For the text-containing cell, return its midpoint in (X, Y) coordinate format. 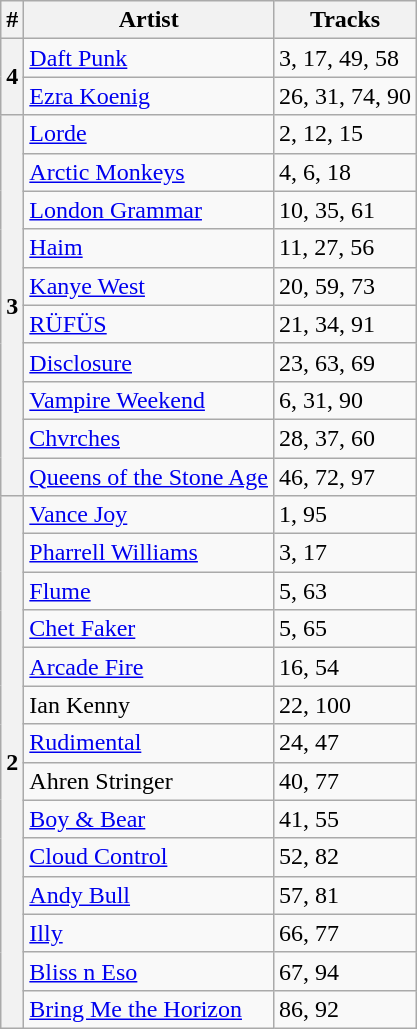
Ian Kenny (149, 705)
Bliss n Eso (149, 971)
21, 34, 91 (344, 324)
Chet Faker (149, 629)
20, 59, 73 (344, 286)
RÜFÜS (149, 324)
2 (12, 762)
66, 77 (344, 933)
Vance Joy (149, 515)
Cloud Control (149, 857)
Lorde (149, 134)
Rudimental (149, 743)
Arcade Fire (149, 667)
Chvrches (149, 438)
Tracks (344, 20)
London Grammar (149, 210)
22, 100 (344, 705)
10, 35, 61 (344, 210)
1, 95 (344, 515)
Vampire Weekend (149, 400)
Disclosure (149, 362)
5, 63 (344, 591)
3, 17, 49, 58 (344, 58)
Queens of the Stone Age (149, 477)
Pharrell Williams (149, 553)
Artist (149, 20)
6, 31, 90 (344, 400)
28, 37, 60 (344, 438)
Bring Me the Horizon (149, 1009)
24, 47 (344, 743)
86, 92 (344, 1009)
57, 81 (344, 895)
Boy & Bear (149, 819)
Haim (149, 248)
16, 54 (344, 667)
3 (12, 306)
3, 17 (344, 553)
2, 12, 15 (344, 134)
41, 55 (344, 819)
Kanye West (149, 286)
Flume (149, 591)
Ezra Koenig (149, 96)
# (12, 20)
Andy Bull (149, 895)
23, 63, 69 (344, 362)
26, 31, 74, 90 (344, 96)
52, 82 (344, 857)
5, 65 (344, 629)
Ahren Stringer (149, 781)
Daft Punk (149, 58)
67, 94 (344, 971)
46, 72, 97 (344, 477)
40, 77 (344, 781)
Arctic Monkeys (149, 172)
11, 27, 56 (344, 248)
4 (12, 77)
4, 6, 18 (344, 172)
Illy (149, 933)
